Search for the cell housing the specified text and yield its [X, Y] center coordinate. 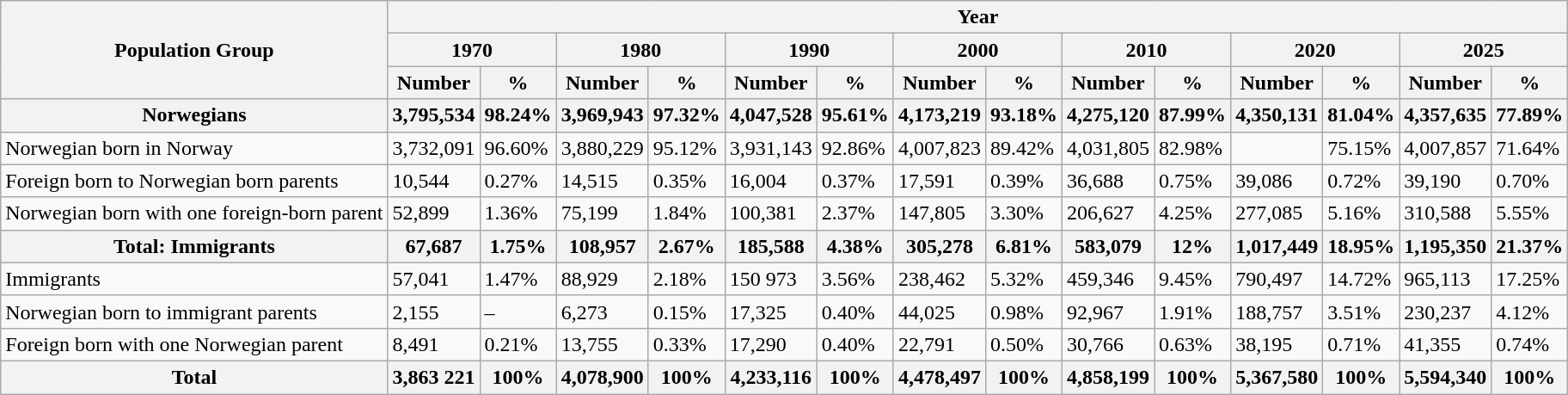
52,899 [433, 213]
310,588 [1446, 213]
4,031,805 [1109, 148]
1,017,449 [1277, 246]
2010 [1147, 50]
3,969,943 [602, 115]
1.36% [518, 213]
1,195,350 [1446, 246]
2000 [977, 50]
41,355 [1446, 344]
3,863 221 [433, 377]
305,278 [939, 246]
44,025 [939, 312]
67,687 [433, 246]
459,346 [1109, 279]
82.98% [1193, 148]
Norwegian born in Norway [194, 148]
71.64% [1530, 148]
Total [194, 377]
1.75% [518, 246]
14.72% [1362, 279]
95.61% [854, 115]
21.37% [1530, 246]
4,078,900 [602, 377]
77.89% [1530, 115]
– [518, 312]
38,195 [1277, 344]
92.86% [854, 148]
4,858,199 [1109, 377]
2.18% [686, 279]
230,237 [1446, 312]
Norwegians [194, 115]
0.71% [1362, 344]
13,755 [602, 344]
4,047,528 [770, 115]
2025 [1484, 50]
4.12% [1530, 312]
4,173,219 [939, 115]
39,086 [1277, 181]
88,929 [602, 279]
0.72% [1362, 181]
98.24% [518, 115]
81.04% [1362, 115]
3,931,143 [770, 148]
5.55% [1530, 213]
1.91% [1193, 312]
18.95% [1362, 246]
185,588 [770, 246]
3.51% [1362, 312]
4,007,857 [1446, 148]
0.50% [1023, 344]
4,357,635 [1446, 115]
0.98% [1023, 312]
100,381 [770, 213]
2,155 [433, 312]
17.25% [1530, 279]
0.75% [1193, 181]
277,085 [1277, 213]
22,791 [939, 344]
0.63% [1193, 344]
5.32% [1023, 279]
92,967 [1109, 312]
87.99% [1193, 115]
0.33% [686, 344]
4,007,823 [939, 148]
3,880,229 [602, 148]
Norwegian born to immigrant parents [194, 312]
12% [1193, 246]
4,233,116 [770, 377]
Foreign born to Norwegian born parents [194, 181]
147,805 [939, 213]
3.56% [854, 279]
0.74% [1530, 344]
790,497 [1277, 279]
0.15% [686, 312]
150 973 [770, 279]
14,515 [602, 181]
17,591 [939, 181]
1990 [809, 50]
2020 [1315, 50]
1970 [472, 50]
6,273 [602, 312]
96.60% [518, 148]
4.25% [1193, 213]
9.45% [1193, 279]
0.37% [854, 181]
2.67% [686, 246]
108,957 [602, 246]
57,041 [433, 279]
4,350,131 [1277, 115]
75.15% [1362, 148]
8,491 [433, 344]
1.47% [518, 279]
188,757 [1277, 312]
965,113 [1446, 279]
0.21% [518, 344]
238,462 [939, 279]
583,079 [1109, 246]
95.12% [686, 148]
4,478,497 [939, 377]
Foreign born with one Norwegian parent [194, 344]
10,544 [433, 181]
2.37% [854, 213]
30,766 [1109, 344]
5,594,340 [1446, 377]
Year [978, 17]
4.38% [854, 246]
17,290 [770, 344]
16,004 [770, 181]
Norwegian born with one foreign-born parent [194, 213]
Immigrants [194, 279]
39,190 [1446, 181]
17,325 [770, 312]
89.42% [1023, 148]
3,732,091 [433, 148]
Population Group [194, 50]
0.39% [1023, 181]
36,688 [1109, 181]
1980 [640, 50]
4,275,120 [1109, 115]
0.27% [518, 181]
5.16% [1362, 213]
0.70% [1530, 181]
0.35% [686, 181]
1.84% [686, 213]
93.18% [1023, 115]
Total: Immigrants [194, 246]
3,795,534 [433, 115]
6.81% [1023, 246]
3.30% [1023, 213]
75,199 [602, 213]
97.32% [686, 115]
5,367,580 [1277, 377]
206,627 [1109, 213]
